Pinpoint the cell where the given text exists, returning its [x, y] midpoint coordinate. 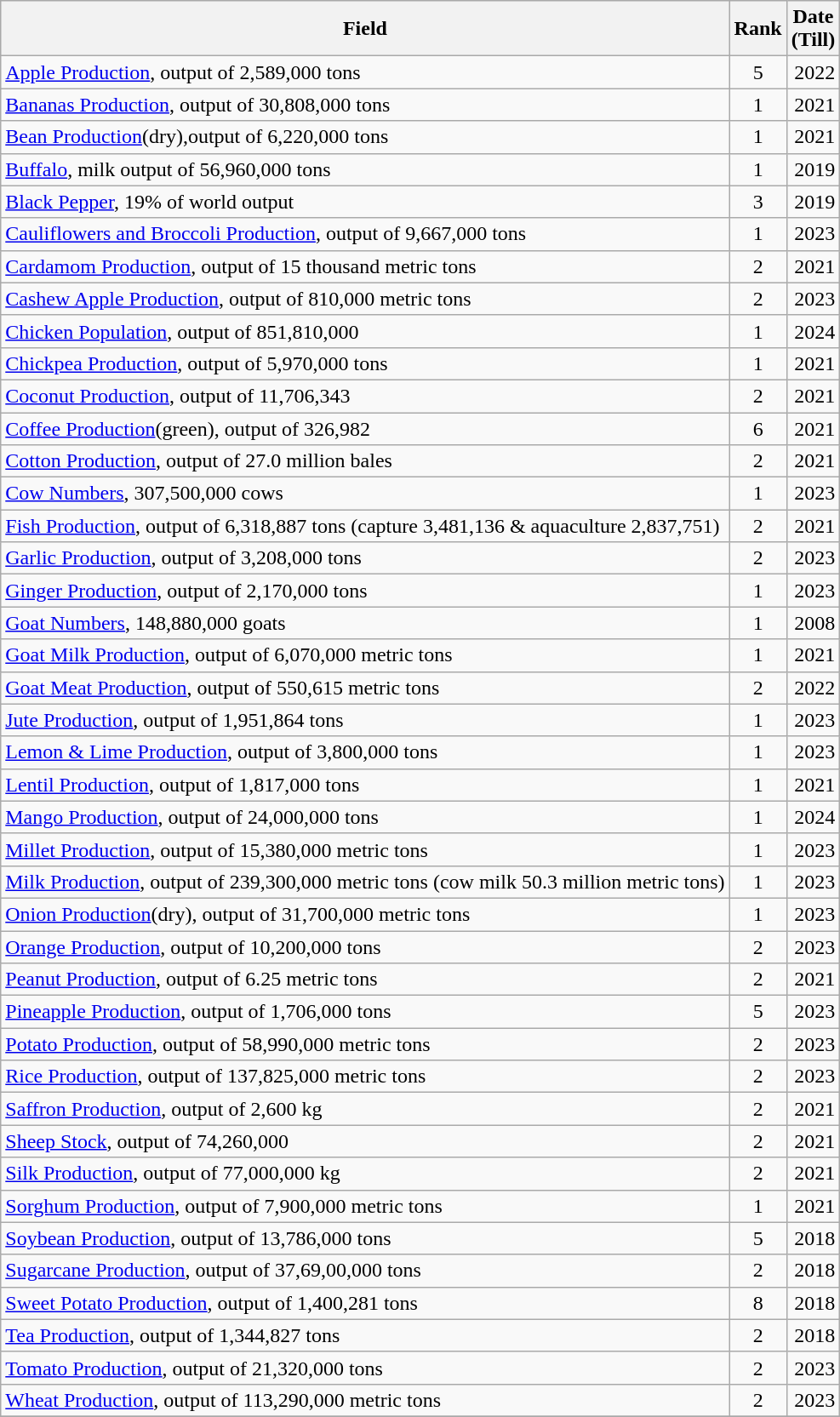
Garlic Production, output of 3,208,000 tons [365, 558]
Goat Meat Production, output of 550,615 metric tons [365, 688]
Soybean Production, output of 13,786,000 tons [365, 1238]
Cardamom Production, output of 15 thousand metric tons [365, 266]
Cotton Production, output of 27.0 million bales [365, 461]
Cashew Apple Production, output of 810,000 metric tons [365, 299]
Pineapple Production, output of 1,706,000 tons [365, 1012]
Potato Production, output of 58,990,000 metric tons [365, 1044]
Wheat Production, output of 113,290,000 metric tons [365, 1400]
Rank [757, 29]
Jute Production, output of 1,951,864 tons [365, 720]
Tomato Production, output of 21,320,000 tons [365, 1368]
Sheep Stock, output of 74,260,000 [365, 1141]
Buffalo, milk output of 56,960,000 tons [365, 169]
Goat Milk Production, output of 6,070,000 metric tons [365, 655]
6 [757, 428]
Saffron Production, output of 2,600 kg [365, 1109]
Cauliflowers and Broccoli Production, output of 9,667,000 tons [365, 234]
Sorghum Production, output of 7,900,000 metric tons [365, 1206]
Chickpea Production, output of 5,970,000 tons [365, 363]
Ginger Production, output of 2,170,000 tons [365, 591]
Rice Production, output of 137,825,000 metric tons [365, 1077]
Lemon & Lime Production, output of 3,800,000 tons [365, 752]
Field [365, 29]
Peanut Production, output of 6.25 metric tons [365, 980]
Milk Production, output of 239,300,000 metric tons (cow milk 50.3 million metric tons) [365, 882]
Apple Production, output of 2,589,000 tons [365, 72]
Bean Production(dry),output of 6,220,000 tons [365, 137]
Onion Production(dry), output of 31,700,000 metric tons [365, 914]
2008 [814, 623]
3 [757, 202]
Orange Production, output of 10,200,000 tons [365, 947]
Bananas Production, output of 30,808,000 tons [365, 105]
Sweet Potato Production, output of 1,400,281 tons [365, 1303]
Coconut Production, output of 11,706,343 [365, 396]
Fish Production, output of 6,318,887 tons (capture 3,481,136 & aquaculture 2,837,751) [365, 526]
Lentil Production, output of 1,817,000 tons [365, 785]
Tea Production, output of 1,344,827 tons [365, 1335]
8 [757, 1303]
Millet Production, output of 15,380,000 metric tons [365, 849]
Chicken Population, output of 851,810,000 [365, 331]
Coffee Production(green), output of 326,982 [365, 428]
Goat Numbers, 148,880,000 goats [365, 623]
Cow Numbers, 307,500,000 cows [365, 494]
Date(Till) [814, 29]
Black Pepper, 19% of world output [365, 202]
Silk Production, output of 77,000,000 kg [365, 1174]
Sugarcane Production, output of 37,69,00,000 tons [365, 1271]
Mango Production, output of 24,000,000 tons [365, 817]
